Return [x, y] of the center of cell containing provided text 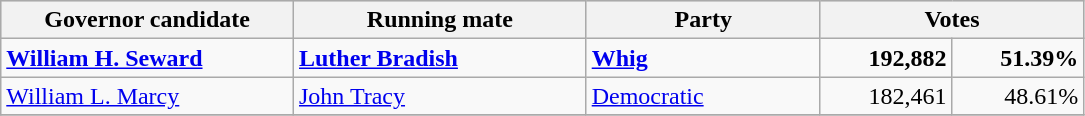
182,461 [886, 96]
192,882 [886, 58]
51.39% [1018, 58]
48.61% [1018, 96]
William L. Marcy [148, 96]
Whig [703, 58]
Votes [952, 20]
Governor candidate [148, 20]
Party [703, 20]
Running mate [440, 20]
Luther Bradish [440, 58]
Democratic [703, 96]
William H. Seward [148, 58]
John Tracy [440, 96]
